Find where the given text appears and provide that cell's center as (x, y) coordinate. 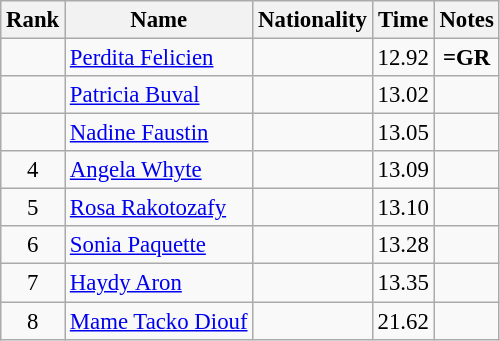
13.10 (403, 208)
Angela Whyte (159, 170)
13.28 (403, 245)
Nadine Faustin (159, 133)
Rank (33, 20)
Time (403, 20)
Notes (466, 20)
4 (33, 170)
6 (33, 245)
12.92 (403, 58)
7 (33, 283)
=GR (466, 58)
Nationality (312, 20)
13.09 (403, 170)
13.35 (403, 283)
13.05 (403, 133)
Rosa Rakotozafy (159, 208)
5 (33, 208)
Perdita Felicien (159, 58)
21.62 (403, 321)
Mame Tacko Diouf (159, 321)
13.02 (403, 95)
Patricia Buval (159, 95)
Haydy Aron (159, 283)
Name (159, 20)
8 (33, 321)
Sonia Paquette (159, 245)
